Pinpoint the cell where the given text exists, returning its [X, Y] midpoint coordinate. 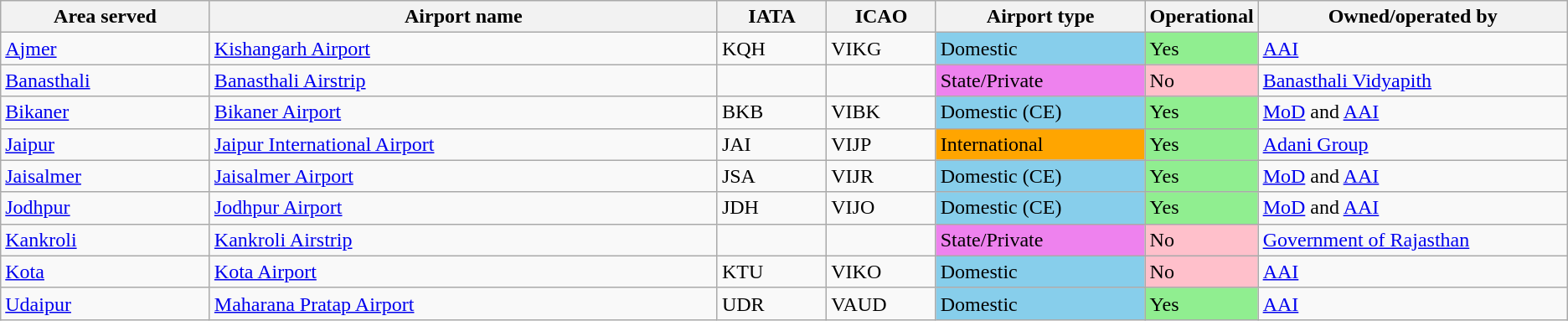
VIJP [881, 144]
Bikaner Airport [463, 112]
Kankroli Airstrip [463, 240]
Kishangarh Airport [463, 49]
Airport name [463, 17]
VAUD [881, 303]
IATA [771, 17]
BKB [771, 112]
Banasthali Vidyapith [1412, 80]
KTU [771, 272]
VIKG [881, 49]
Ajmer [106, 49]
Maharana Pratap Airport [463, 303]
Bikaner [106, 112]
Banasthali [106, 80]
JDH [771, 208]
VIKO [881, 272]
VIJR [881, 176]
International [1040, 144]
JSA [771, 176]
VIBK [881, 112]
Jodhpur Airport [463, 208]
VIJO [881, 208]
Kota [106, 272]
Kankroli [106, 240]
Jaipur International Airport [463, 144]
Government of Rajasthan [1412, 240]
Udaipur [106, 303]
Jodhpur [106, 208]
Jaipur [106, 144]
JAI [771, 144]
Owned/operated by [1412, 17]
Adani Group [1412, 144]
Jaisalmer [106, 176]
Operational [1201, 17]
KQH [771, 49]
Jaisalmer Airport [463, 176]
Banasthali Airstrip [463, 80]
Area served [106, 17]
Kota Airport [463, 272]
Airport type [1040, 17]
ICAO [881, 17]
UDR [771, 303]
